From the cell containing the given text, extract its center point as (x, y) coordinate. 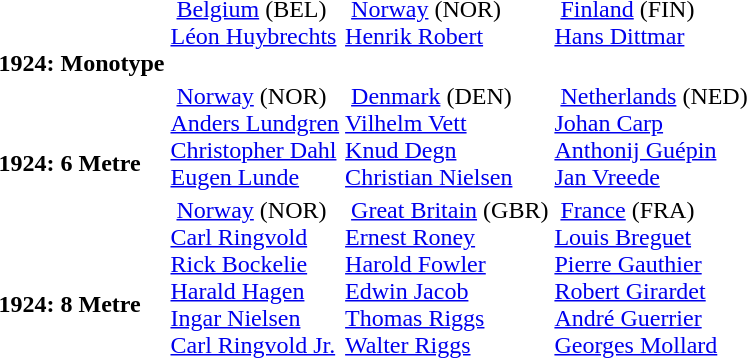
Denmark (DEN)Vilhelm VettKnud DegnChristian Nielsen (447, 136)
Norway (NOR)Anders LundgrenChristopher DahlEugen Lunde (255, 136)
